Find where the given text appears and provide that cell's center as (X, Y) coordinate. 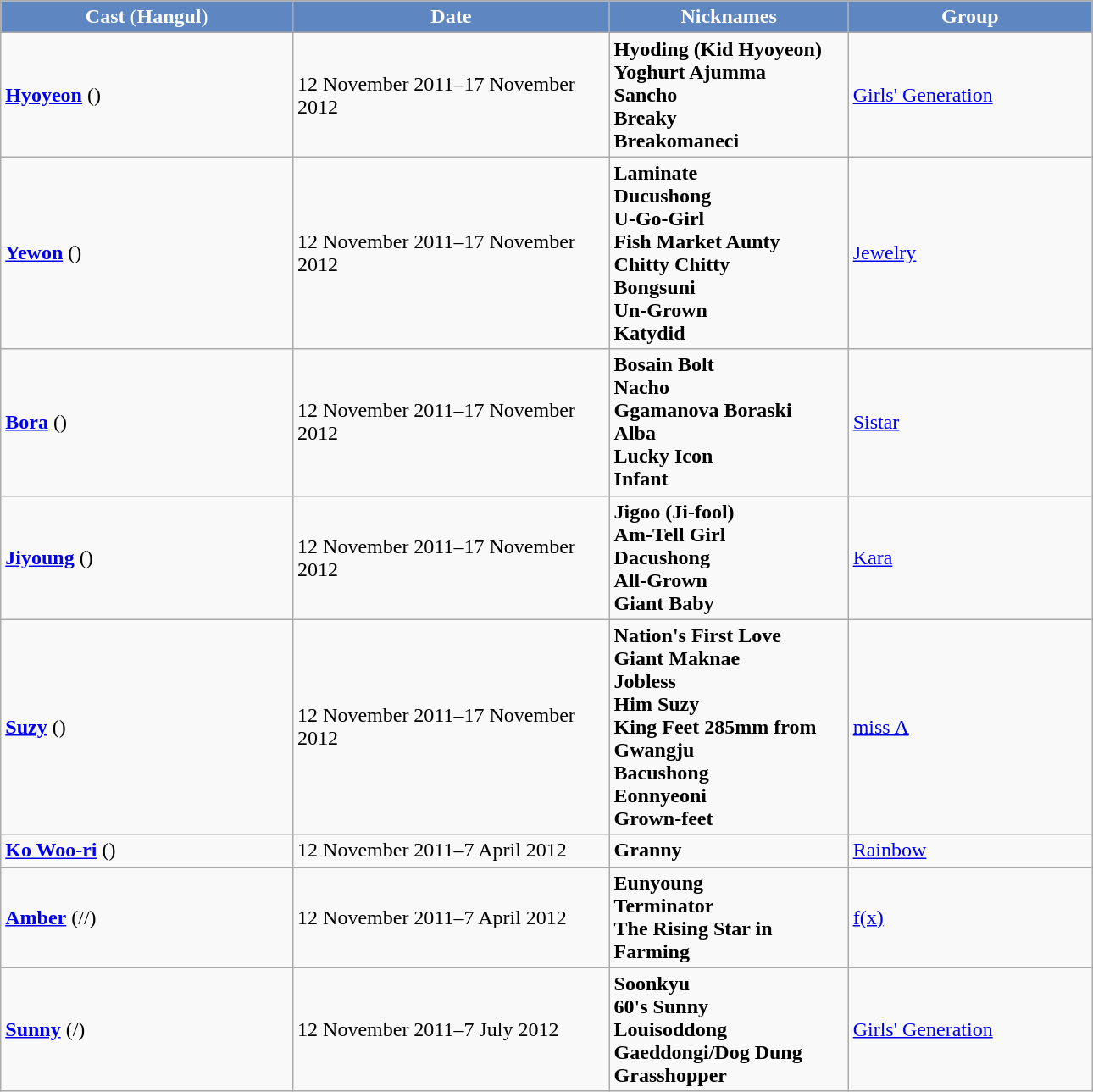
f(x) (969, 917)
Kara (969, 557)
Amber (//) (147, 917)
Ko Woo-ri () (147, 851)
Sistar (969, 422)
Bora () (147, 422)
Bosain Bolt Nacho Ggamanova Boraski Alba Lucky Icon Infant (729, 422)
Granny (729, 851)
miss A (969, 727)
Hyoyeon () (147, 95)
Nation's First Love Giant Maknae Jobless Him Suzy King Feet 285mm from Gwangju Bacushong Eonnyeoni Grown-feet (729, 727)
Hyoding (Kid Hyoyeon) Yoghurt Ajumma Sancho Breaky Breakomaneci (729, 95)
Rainbow (969, 851)
12 November 2011–7 July 2012 (452, 1029)
Eunyoung Terminator The Rising Star in Farming (729, 917)
Jigoo (Ji-fool) Am-Tell Girl Dacushong All-Grown Giant Baby (729, 557)
Soonkyu 60's Sunny Louisoddong Gaeddongi/Dog Dung Grasshopper (729, 1029)
Yewon () (147, 252)
Jewelry (969, 252)
Sunny (/) (147, 1029)
Cast (Hangul) (147, 17)
Date (452, 17)
Laminate Ducushong U-Go-Girl Fish Market Aunty Chitty Chitty Bongsuni Un-Grown Katydid (729, 252)
Jiyoung () (147, 557)
Group (969, 17)
Suzy () (147, 727)
Nicknames (729, 17)
